Return the (X, Y) coordinate for the center point of the cell that contains the specified text.  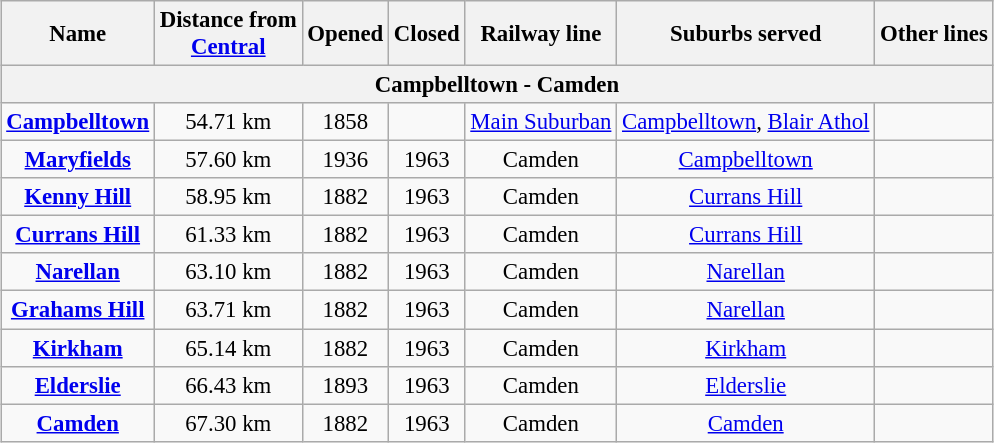
67.30 km (228, 423)
Kenny Hill (78, 197)
63.10 km (228, 273)
61.33 km (228, 235)
65.14 km (228, 348)
Campbelltown - Camden (497, 85)
Maryfields (78, 160)
1858 (346, 122)
Opened (346, 34)
63.71 km (228, 310)
Name (78, 34)
Railway line (541, 34)
Campbelltown, Blair Athol (746, 122)
1893 (346, 385)
Other lines (934, 34)
Suburbs served (746, 34)
Closed (427, 34)
Distance fromCentral (228, 34)
1936 (346, 160)
66.43 km (228, 385)
58.95 km (228, 197)
Grahams Hill (78, 310)
Main Suburban (541, 122)
54.71 km (228, 122)
57.60 km (228, 160)
